Scan for the cell matching the given text and deliver its (X, Y) coordinate at center. 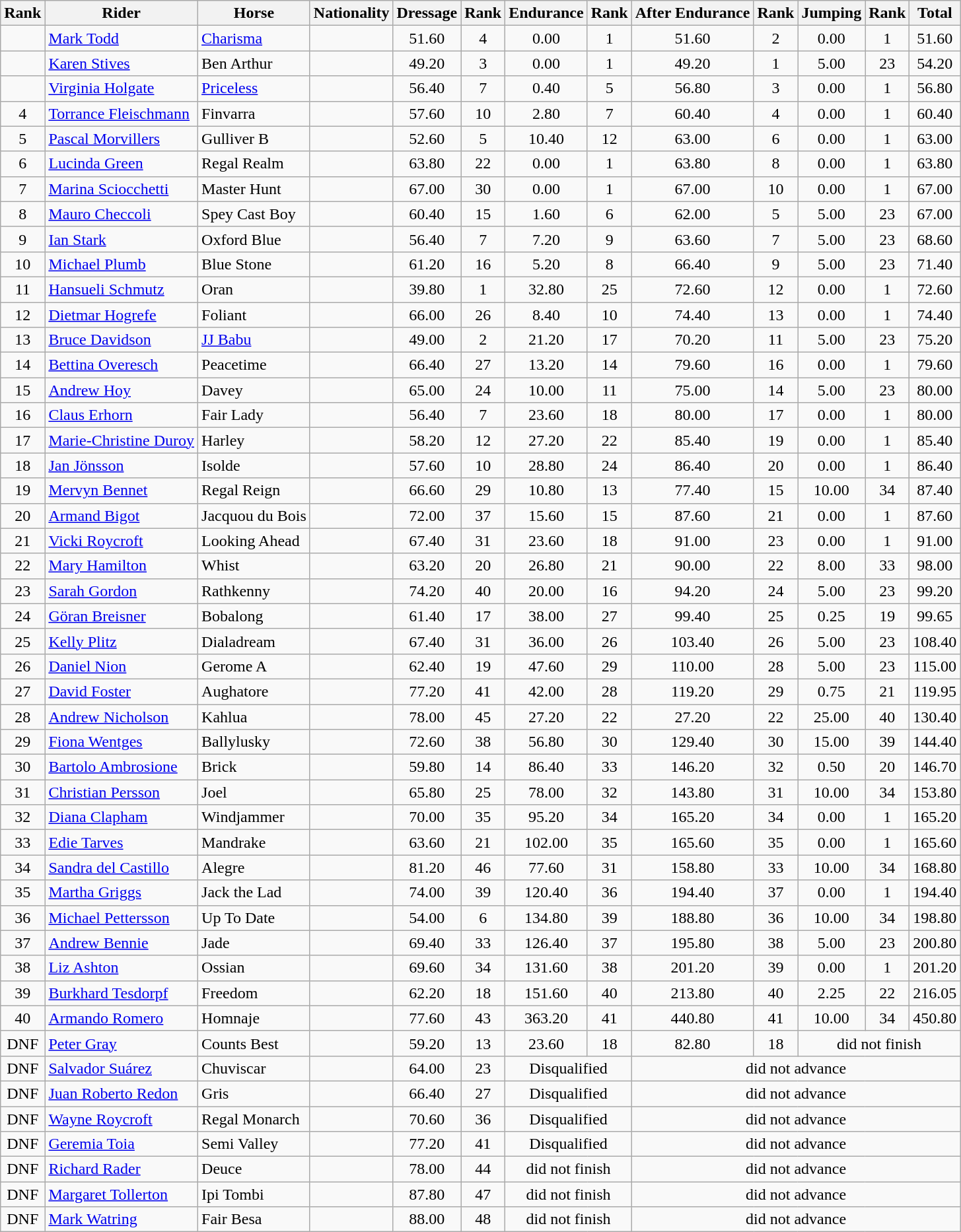
110.00 (692, 666)
70.60 (427, 1119)
94.20 (692, 591)
26.80 (546, 566)
Torrance Fleischmann (122, 114)
61.40 (427, 616)
450.80 (935, 1018)
Chuviscar (254, 1068)
66.00 (427, 315)
Rathkenny (254, 591)
Jack the Lad (254, 893)
28.80 (546, 465)
2.25 (832, 993)
Mark Watring (122, 1219)
Mandrake (254, 842)
Bartolo Ambrosione (122, 767)
61.20 (427, 264)
88.00 (427, 1219)
Marina Sciocchetti (122, 189)
20.00 (546, 591)
5.20 (546, 264)
8.00 (832, 566)
74.20 (427, 591)
63.20 (427, 566)
99.40 (692, 616)
13.20 (546, 365)
Armando Romero (122, 1018)
198.80 (935, 918)
54.00 (427, 918)
Isolde (254, 465)
Counts Best (254, 1043)
Diana Clapham (122, 817)
Dressage (427, 13)
Margaret Tollerton (122, 1194)
After Endurance (692, 13)
Windjammer (254, 817)
Ipi Tombi (254, 1194)
Looking Ahead (254, 541)
216.05 (935, 993)
Foliant (254, 315)
Total (935, 13)
168.80 (935, 868)
Marie-Christine Duroy (122, 440)
213.80 (692, 993)
87.40 (935, 491)
Mervyn Bennet (122, 491)
119.20 (692, 691)
Martha Griggs (122, 893)
70.00 (427, 817)
1.60 (546, 214)
Claus Erhorn (122, 415)
10.80 (546, 491)
Fair Lady (254, 415)
43 (483, 1018)
36.00 (546, 641)
115.00 (935, 666)
Liz Ashton (122, 968)
119.95 (935, 691)
129.40 (692, 742)
Regal Realm (254, 164)
Salvador Suárez (122, 1068)
Michael Plumb (122, 264)
65.00 (427, 390)
82.80 (692, 1043)
Jumping (832, 13)
102.00 (546, 842)
68.60 (935, 239)
48 (483, 1219)
62.40 (427, 666)
Kahlua (254, 716)
32.80 (546, 289)
71.40 (935, 264)
58.20 (427, 440)
62.00 (692, 214)
143.80 (692, 792)
15.00 (832, 742)
Kelly Plitz (122, 641)
Joel (254, 792)
Gulliver B (254, 139)
Gris (254, 1093)
144.40 (935, 742)
Horse (254, 13)
Michael Pettersson (122, 918)
Rider (122, 13)
62.20 (427, 993)
65.80 (427, 792)
49.00 (427, 340)
Finvarra (254, 114)
Sarah Gordon (122, 591)
Oxford Blue (254, 239)
Freedom (254, 993)
Aughatore (254, 691)
59.20 (427, 1043)
99.20 (935, 591)
Pascal Morvillers (122, 139)
10.40 (546, 139)
Deuce (254, 1169)
39.80 (427, 289)
Blue Stone (254, 264)
15.60 (546, 516)
Lucinda Green (122, 164)
Oran (254, 289)
46 (483, 868)
7.20 (546, 239)
72.00 (427, 516)
Harley (254, 440)
75.00 (692, 390)
Wayne Roycroft (122, 1119)
146.20 (692, 767)
131.60 (546, 968)
Bruce Davidson (122, 340)
64.00 (427, 1068)
44 (483, 1169)
Christian Persson (122, 792)
Regal Reign (254, 491)
Bobalong (254, 616)
Daniel Nion (122, 666)
Jacquou du Bois (254, 516)
Charisma (254, 38)
Alegre (254, 868)
188.80 (692, 918)
Mauro Checcoli (122, 214)
95.20 (546, 817)
Sandra del Castillo (122, 868)
195.80 (692, 943)
Hansueli Schmutz (122, 289)
52.60 (427, 139)
Ben Arthur (254, 63)
Vicki Roycroft (122, 541)
158.80 (692, 868)
70.20 (692, 340)
Homnaje (254, 1018)
Andrew Bennie (122, 943)
Bettina Overesch (122, 365)
Richard Rader (122, 1169)
Karen Stives (122, 63)
Endurance (546, 13)
Ballylusky (254, 742)
Fiona Wentges (122, 742)
66.60 (427, 491)
Gerome A (254, 666)
69.60 (427, 968)
Edie Tarves (122, 842)
120.40 (546, 893)
77.40 (692, 491)
47.60 (546, 666)
47 (483, 1194)
0.75 (832, 691)
Dietmar Hogrefe (122, 315)
Peter Gray (122, 1043)
440.80 (692, 1018)
David Foster (122, 691)
Burkhard Tesdorpf (122, 993)
45 (483, 716)
Virginia Holgate (122, 88)
87.80 (427, 1194)
Peacetime (254, 365)
Fair Besa (254, 1219)
JJ Babu (254, 340)
Nationality (351, 13)
69.40 (427, 943)
363.20 (546, 1018)
Regal Monarch (254, 1119)
38.00 (546, 616)
Jan Jönsson (122, 465)
Dialadream (254, 641)
Ossian (254, 968)
Geremia Toia (122, 1144)
200.80 (935, 943)
81.20 (427, 868)
2.80 (546, 114)
Mary Hamilton (122, 566)
126.40 (546, 943)
25.00 (832, 716)
Brick (254, 767)
54.20 (935, 63)
21.20 (546, 340)
Juan Roberto Redon (122, 1093)
130.40 (935, 716)
Master Hunt (254, 189)
Up To Date (254, 918)
74.00 (427, 893)
Davey (254, 390)
103.40 (692, 641)
0.25 (832, 616)
99.65 (935, 616)
0.50 (832, 767)
0.40 (546, 88)
59.80 (427, 767)
134.80 (546, 918)
146.70 (935, 767)
108.40 (935, 641)
151.60 (546, 993)
Semi Valley (254, 1144)
Whist (254, 566)
Göran Breisner (122, 616)
75.20 (935, 340)
8.40 (546, 315)
90.00 (692, 566)
98.00 (935, 566)
Andrew Nicholson (122, 716)
Mark Todd (122, 38)
Jade (254, 943)
Andrew Hoy (122, 390)
Ian Stark (122, 239)
Priceless (254, 88)
153.80 (935, 792)
Spey Cast Boy (254, 214)
42.00 (546, 691)
Armand Bigot (122, 516)
